Determine the [X, Y] coordinate at the center of the cell enclosing the given text.  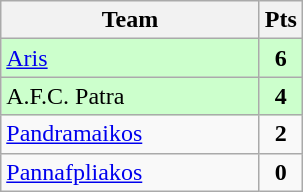
6 [280, 58]
A.F.C. Patra [130, 96]
Pts [280, 20]
0 [280, 172]
Team [130, 20]
2 [280, 134]
Aris [130, 58]
4 [280, 96]
Pannafpliakos [130, 172]
Pandramaikos [130, 134]
